Detect which cell encompasses the target text, then output its [X, Y] center coordinate. 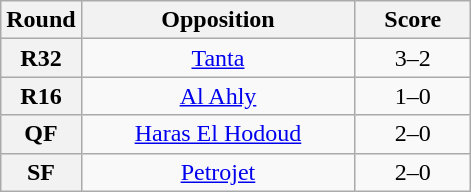
Petrojet [218, 172]
QF [41, 134]
R32 [41, 58]
Tanta [218, 58]
R16 [41, 96]
SF [41, 172]
Opposition [218, 20]
1–0 [413, 96]
Haras El Hodoud [218, 134]
3–2 [413, 58]
Score [413, 20]
Round [41, 20]
Al Ahly [218, 96]
